Extract the [x, y] coordinate from the center of the cell holding the provided text.  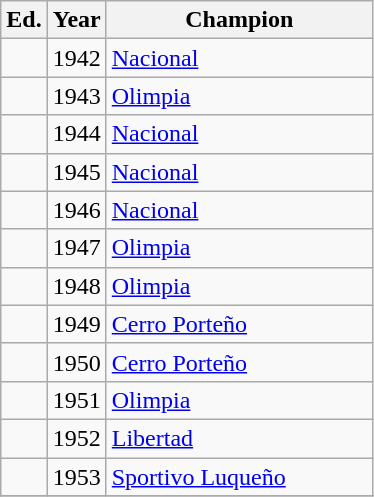
1951 [76, 400]
1945 [76, 172]
Year [76, 20]
1943 [76, 96]
Ed. [24, 20]
1948 [76, 286]
1946 [76, 210]
Sportivo Luqueño [239, 477]
Libertad [239, 438]
Champion [239, 20]
1952 [76, 438]
1942 [76, 58]
1953 [76, 477]
1950 [76, 362]
1949 [76, 324]
1944 [76, 134]
1947 [76, 248]
